Output the (x, y) coordinate of the center of the cell containing the given text.  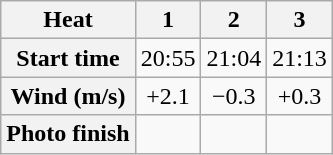
+2.1 (168, 96)
1 (168, 20)
21:13 (300, 58)
20:55 (168, 58)
Heat (68, 20)
Photo finish (68, 134)
3 (300, 20)
+0.3 (300, 96)
21:04 (234, 58)
2 (234, 20)
−0.3 (234, 96)
Wind (m/s) (68, 96)
Start time (68, 58)
